Detect which cell encompasses the target text, then output its (X, Y) center coordinate. 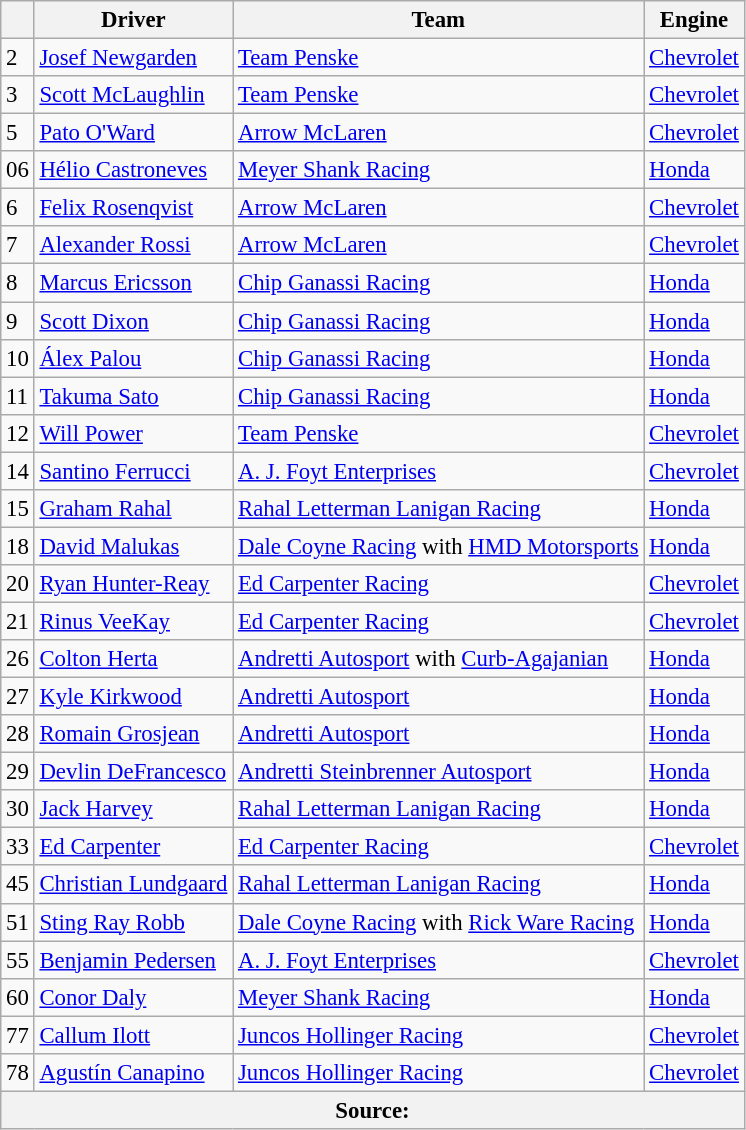
Callum Ilott (134, 1035)
Team (438, 20)
Driver (134, 20)
55 (18, 960)
Christian Lundgaard (134, 885)
Source: (372, 1110)
Will Power (134, 433)
8 (18, 283)
Devlin DeFrancesco (134, 772)
33 (18, 847)
11 (18, 396)
Felix Rosenqvist (134, 208)
78 (18, 1073)
Álex Palou (134, 358)
Agustín Canapino (134, 1073)
Andretti Autosport with Curb-Agajanian (438, 659)
26 (18, 659)
Josef Newgarden (134, 58)
Pato O'Ward (134, 133)
2 (18, 58)
Dale Coyne Racing with Rick Ware Racing (438, 922)
Rinus VeeKay (134, 621)
9 (18, 321)
Hélio Castroneves (134, 170)
6 (18, 208)
28 (18, 734)
3 (18, 95)
Romain Grosjean (134, 734)
Colton Herta (134, 659)
45 (18, 885)
10 (18, 358)
06 (18, 170)
30 (18, 809)
20 (18, 584)
Ed Carpenter (134, 847)
Takuma Sato (134, 396)
5 (18, 133)
29 (18, 772)
77 (18, 1035)
Marcus Ericsson (134, 283)
Benjamin Pedersen (134, 960)
14 (18, 471)
Kyle Kirkwood (134, 697)
Jack Harvey (134, 809)
15 (18, 509)
12 (18, 433)
7 (18, 245)
Alexander Rossi (134, 245)
Sting Ray Robb (134, 922)
Conor Daly (134, 997)
18 (18, 546)
Scott McLaughlin (134, 95)
Scott Dixon (134, 321)
27 (18, 697)
David Malukas (134, 546)
Santino Ferrucci (134, 471)
60 (18, 997)
Graham Rahal (134, 509)
Dale Coyne Racing with HMD Motorsports (438, 546)
Engine (694, 20)
Ryan Hunter-Reay (134, 584)
51 (18, 922)
Andretti Steinbrenner Autosport (438, 772)
21 (18, 621)
